Provide the [x, y] coordinate of the cell's center where the given text is located.  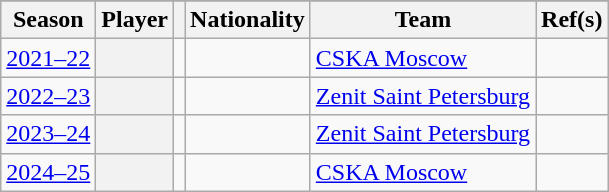
2023–24 [48, 134]
Season [48, 20]
Ref(s) [572, 20]
Nationality [248, 20]
2022–23 [48, 96]
Player [135, 20]
Team [422, 20]
2024–25 [48, 172]
2021–22 [48, 58]
